Return the (x, y) coordinate for the center point of the cell that contains the specified text.  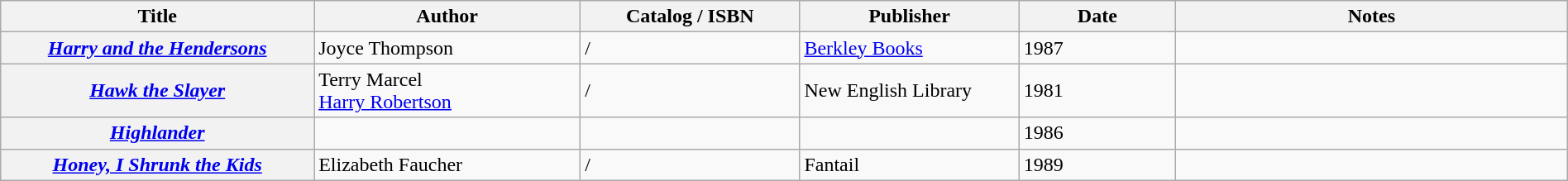
Honey, I Shrunk the Kids (157, 164)
1981 (1097, 91)
Highlander (157, 133)
Elizabeth Faucher (447, 164)
Date (1097, 17)
Title (157, 17)
1986 (1097, 133)
Harry and the Hendersons (157, 48)
New English Library (910, 91)
Fantail (910, 164)
Notes (1372, 17)
Publisher (910, 17)
Berkley Books (910, 48)
1987 (1097, 48)
Hawk the Slayer (157, 91)
Terry Marcel Harry Robertson (447, 91)
Joyce Thompson (447, 48)
1989 (1097, 164)
Catalog / ISBN (690, 17)
Author (447, 17)
